Scan for the cell matching the given text and deliver its (x, y) coordinate at center. 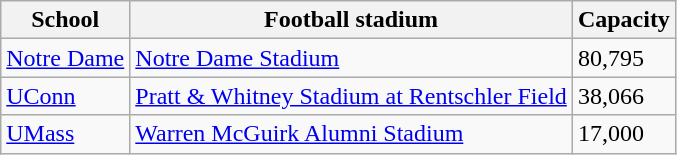
Football stadium (352, 20)
17,000 (624, 134)
80,795 (624, 58)
Pratt & Whitney Stadium at Rentschler Field (352, 96)
School (66, 20)
UConn (66, 96)
38,066 (624, 96)
UMass (66, 134)
Notre Dame Stadium (352, 58)
Capacity (624, 20)
Warren McGuirk Alumni Stadium (352, 134)
Notre Dame (66, 58)
